Extract the (X, Y) coordinate from the center of the cell holding the provided text.  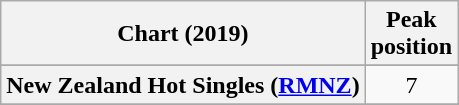
Peakposition (411, 34)
New Zealand Hot Singles (RMNZ) (183, 85)
Chart (2019) (183, 34)
7 (411, 85)
